Scan for the cell matching the given text and deliver its (x, y) coordinate at center. 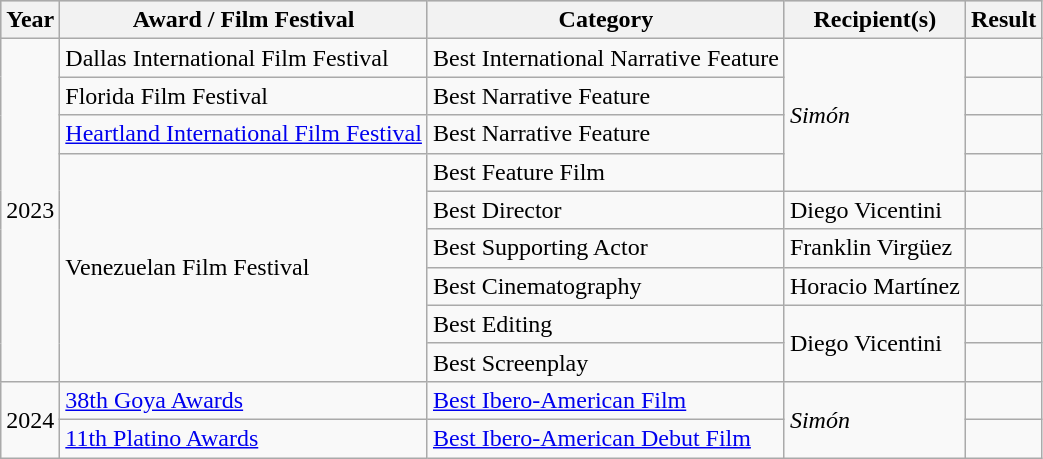
Best Director (606, 210)
2023 (30, 210)
Best Supporting Actor (606, 248)
Best Screenplay (606, 362)
Award / Film Festival (244, 20)
Horacio Martínez (874, 286)
Result (1003, 20)
Best Feature Film (606, 172)
Best Cinematography (606, 286)
11th Platino Awards (244, 438)
Best Ibero-American Film (606, 400)
Dallas International Film Festival (244, 58)
Best Ibero-American Debut Film (606, 438)
Recipient(s) (874, 20)
Franklin Virgüez (874, 248)
Category (606, 20)
2024 (30, 419)
Heartland International Film Festival (244, 134)
Year (30, 20)
Best International Narrative Feature (606, 58)
38th Goya Awards (244, 400)
Florida Film Festival (244, 96)
Venezuelan Film Festival (244, 267)
Best Editing (606, 324)
